Find where the given text appears and provide that cell's center as (x, y) coordinate. 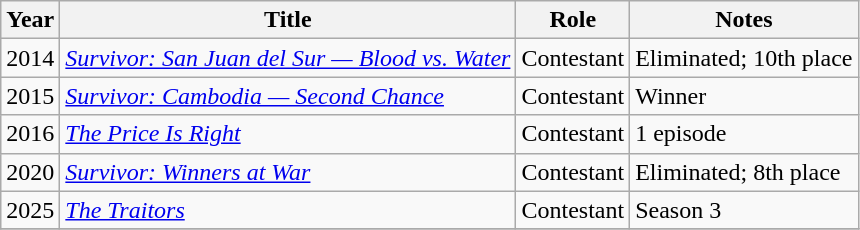
Winner (744, 96)
2025 (30, 210)
Eliminated; 8th place (744, 172)
2014 (30, 58)
Notes (744, 20)
2015 (30, 96)
1 episode (744, 134)
Survivor: San Juan del Sur — Blood vs. Water (288, 58)
Title (288, 20)
2016 (30, 134)
Season 3 (744, 210)
Role (573, 20)
Eliminated; 10th place (744, 58)
Survivor: Cambodia — Second Chance (288, 96)
2020 (30, 172)
Year (30, 20)
Survivor: Winners at War (288, 172)
The Traitors (288, 210)
The Price Is Right (288, 134)
